Detect which cell encompasses the target text, then output its [x, y] center coordinate. 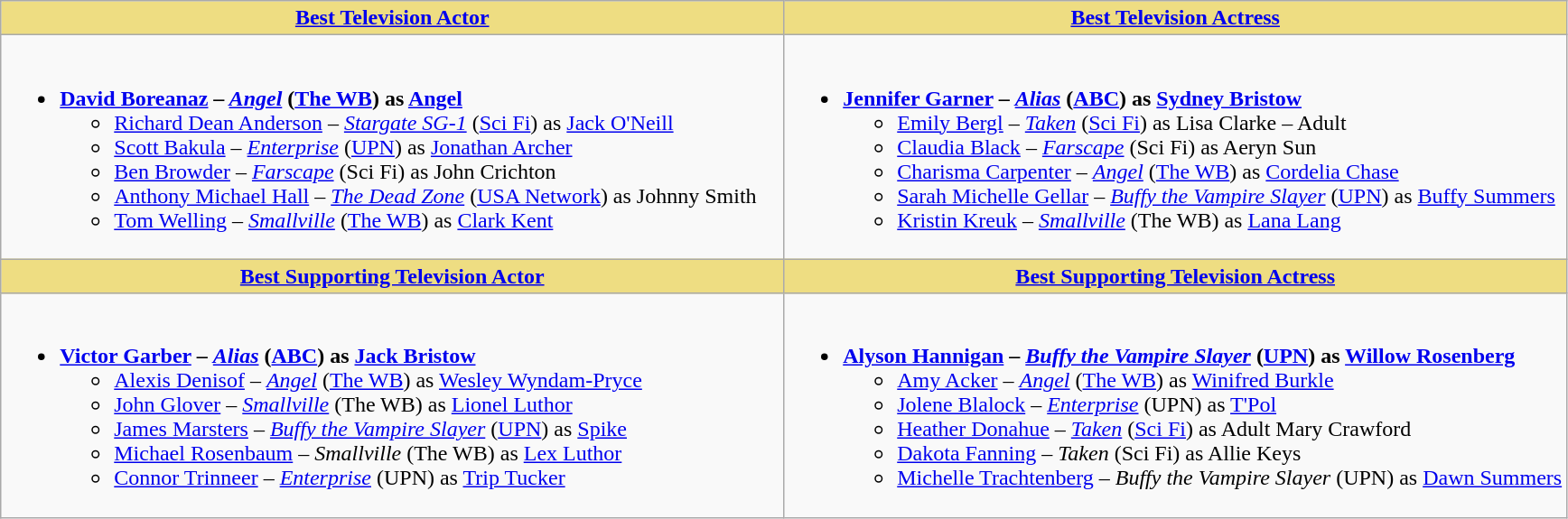
Best Supporting Television Actress [1176, 276]
Best Supporting Television Actor [392, 276]
Best Television Actress [1176, 18]
Best Television Actor [392, 18]
